Identify which cell holds the provided text, then report its (X, Y) central coordinate. 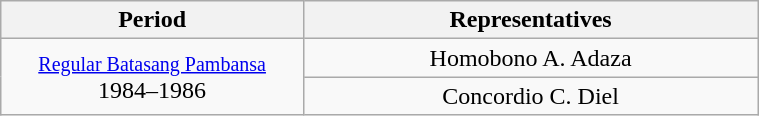
Period (152, 20)
Concordio C. Diel (530, 96)
Representatives (530, 20)
Regular Batasang Pambansa1984–1986 (152, 77)
Homobono A. Adaza (530, 58)
